Return [x, y] of the center of cell containing provided text 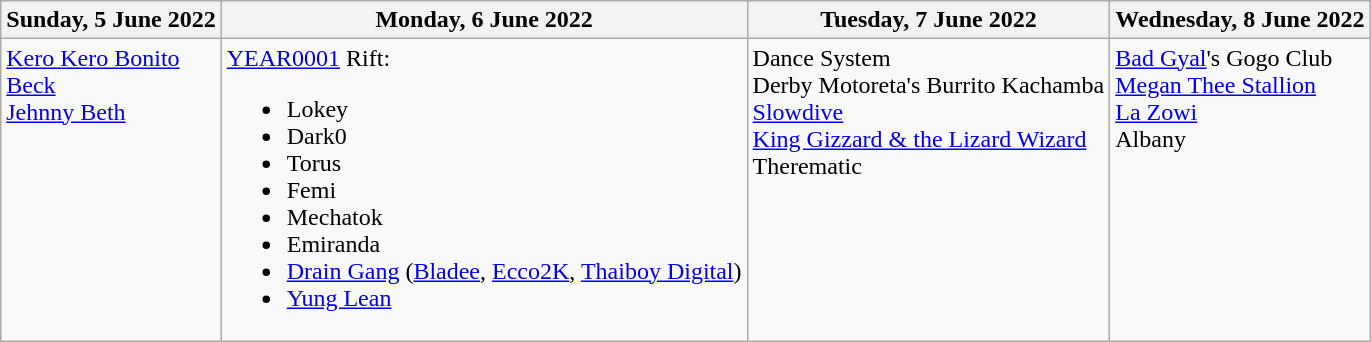
Bad Gyal's Gogo ClubMegan Thee StallionLa ZowiAlbany [1240, 190]
Tuesday, 7 June 2022 [928, 20]
Wednesday, 8 June 2022 [1240, 20]
Kero Kero BonitoBeckJehnny Beth [111, 190]
Dance SystemDerby Motoreta's Burrito KachambaSlowdiveKing Gizzard & the Lizard WizardTherematic [928, 190]
YEAR0001 Rift:LokeyDark0TorusFemiMechatokEmirandaDrain Gang (Bladee, Ecco2K, Thaiboy Digital)Yung Lean [484, 190]
Sunday, 5 June 2022 [111, 20]
Monday, 6 June 2022 [484, 20]
